Provide the [X, Y] coordinate of the cell's center where the given text is located.  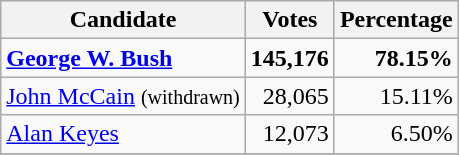
John McCain (withdrawn) [124, 96]
15.11% [396, 96]
Percentage [396, 20]
12,073 [290, 134]
78.15% [396, 58]
Alan Keyes [124, 134]
28,065 [290, 96]
Votes [290, 20]
145,176 [290, 58]
George W. Bush [124, 58]
6.50% [396, 134]
Candidate [124, 20]
